Find where the given text appears and provide that cell's center as [X, Y] coordinate. 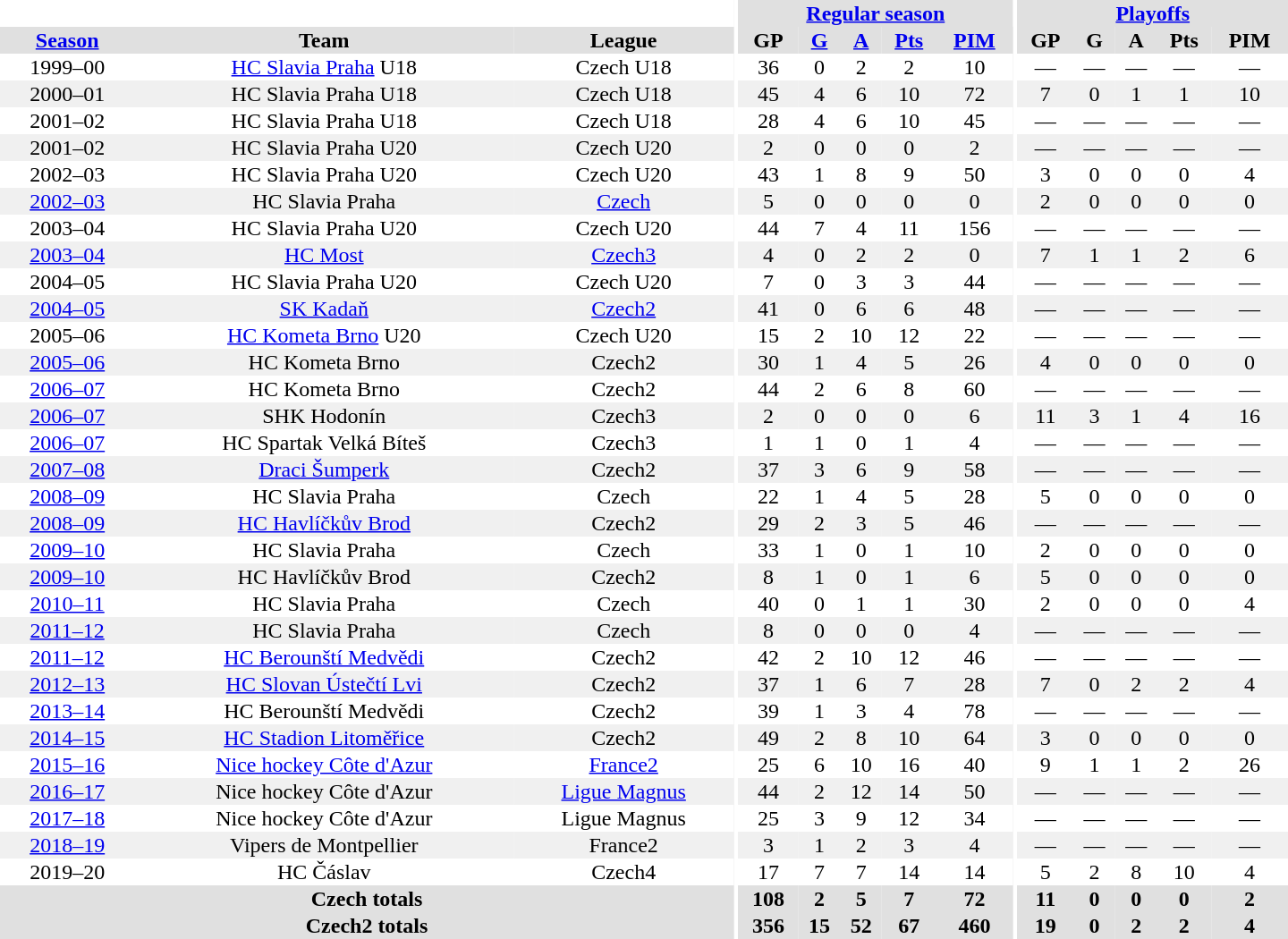
HC Slovan Ústečtí Lvi [324, 684]
SK Kadaň [324, 309]
2015–16 [67, 765]
2010–11 [67, 604]
34 [974, 818]
108 [767, 899]
29 [767, 523]
64 [974, 738]
2013–14 [67, 711]
HC Most [324, 255]
HC Kometa Brno U20 [324, 335]
42 [767, 657]
460 [974, 926]
Playoffs [1152, 13]
67 [909, 926]
Draci Šumperk [324, 469]
33 [767, 550]
43 [767, 174]
Regular season [875, 13]
Czech totals [367, 899]
Czech4 [623, 872]
2018–19 [67, 845]
156 [974, 228]
48 [974, 309]
2016–17 [67, 791]
41 [767, 309]
2000–01 [67, 94]
36 [767, 67]
Czech2 totals [367, 926]
HC Stadion Litoměřice [324, 738]
49 [767, 738]
2014–15 [67, 738]
2012–13 [67, 684]
SHK Hodonín [324, 416]
356 [767, 926]
60 [974, 389]
Season [67, 40]
Team [324, 40]
2007–08 [67, 469]
19 [1045, 926]
78 [974, 711]
HC Čáslav [324, 872]
52 [860, 926]
1999–00 [67, 67]
HC Spartak Velká Bíteš [324, 443]
2019–20 [67, 872]
2017–18 [67, 818]
Vipers de Montpellier [324, 845]
39 [767, 711]
League [623, 40]
17 [767, 872]
58 [974, 469]
